Output the [x, y] coordinate of the center of the cell containing the given text.  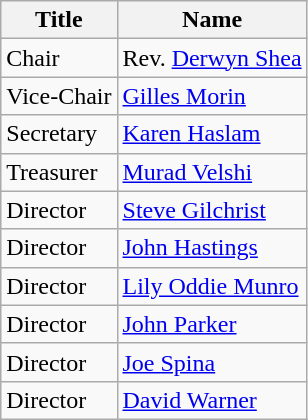
John Hastings [212, 248]
Gilles Morin [212, 96]
Murad Velshi [212, 172]
Steve Gilchrist [212, 210]
Rev. Derwyn Shea [212, 58]
Title [59, 20]
David Warner [212, 400]
Vice-Chair [59, 96]
Secretary [59, 134]
Name [212, 20]
Karen Haslam [212, 134]
Treasurer [59, 172]
John Parker [212, 324]
Joe Spina [212, 362]
Chair [59, 58]
Lily Oddie Munro [212, 286]
